Identify which cell holds the provided text, then report its [X, Y] central coordinate. 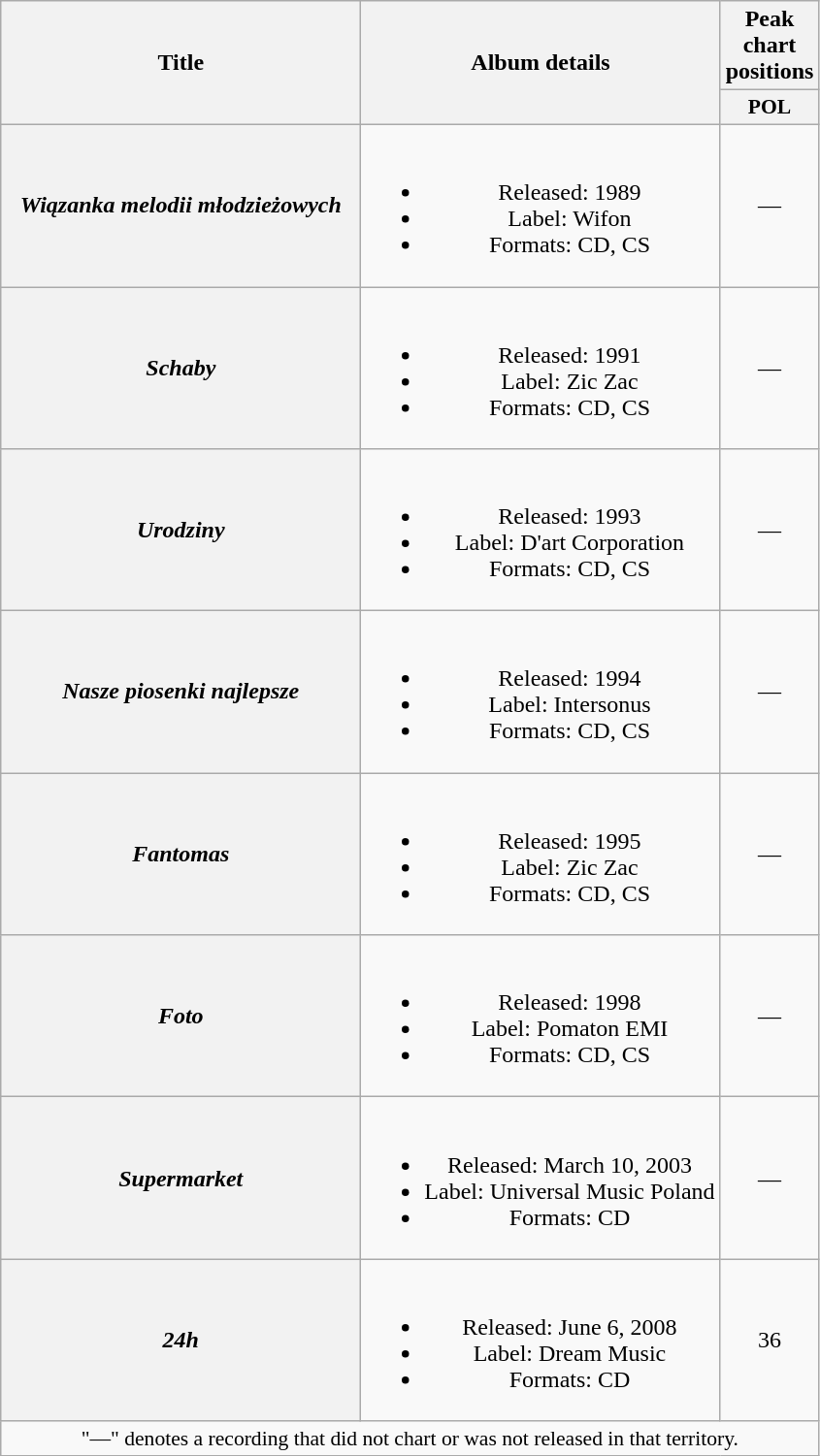
Released: 1995Label: Zic ZacFormats: CD, CS [541, 854]
Released: 1989Label: WifonFormats: CD, CS [541, 206]
Released: 1993Label: D'art CorporationFormats: CD, CS [541, 530]
Supermarket [180, 1178]
Released: March 10, 2003Label: Universal Music PolandFormats: CD [541, 1178]
Released: June 6, 2008Label: Dream MusicFormats: CD [541, 1341]
Released: 1998Label: Pomaton EMIFormats: CD, CS [541, 1017]
24h [180, 1341]
Wiązanka melodii młodzieżowych [180, 206]
Released: 1994Label: IntersonusFormats: CD, CS [541, 693]
Released: 1991Label: Zic ZacFormats: CD, CS [541, 369]
Fantomas [180, 854]
Schaby [180, 369]
"—" denotes a recording that did not chart or was not released in that territory. [410, 1439]
Title [180, 63]
Nasze piosenki najlepsze [180, 693]
36 [770, 1341]
POL [770, 108]
Peak chart positions [770, 46]
Album details [541, 63]
Foto [180, 1017]
Urodziny [180, 530]
